Determine the (x, y) coordinate at the center of the cell enclosing the given text.  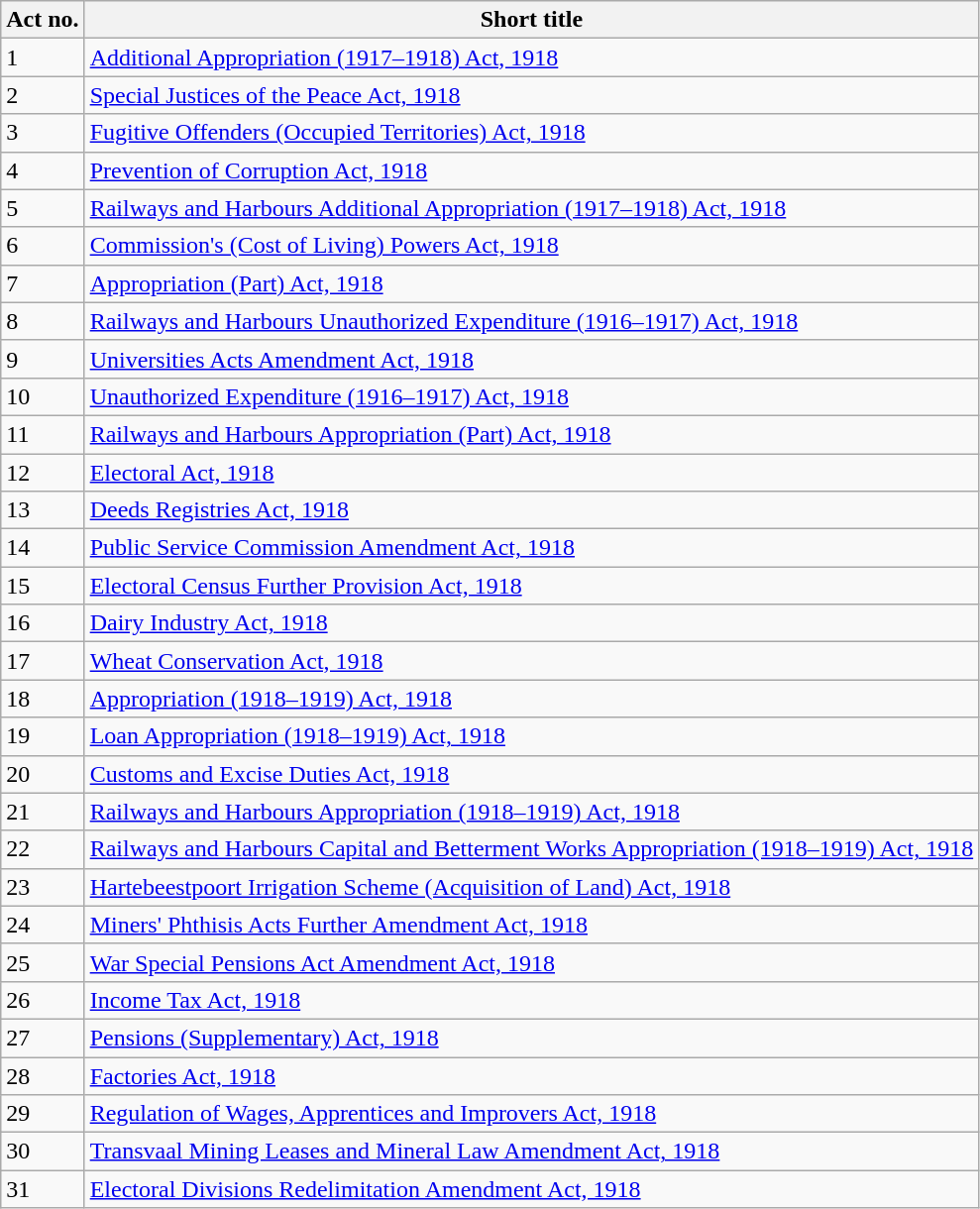
6 (43, 246)
17 (43, 661)
31 (43, 1189)
Electoral Act, 1918 (531, 473)
13 (43, 510)
Appropriation (1918–1919) Act, 1918 (531, 699)
5 (43, 208)
26 (43, 1000)
Railways and Harbours Unauthorized Expenditure (1916–1917) Act, 1918 (531, 321)
Additional Appropriation (1917–1918) Act, 1918 (531, 57)
16 (43, 623)
Regulation of Wages, Apprentices and Improvers Act, 1918 (531, 1114)
Special Justices of the Peace Act, 1918 (531, 95)
19 (43, 736)
Deeds Registries Act, 1918 (531, 510)
Commission's (Cost of Living) Powers Act, 1918 (531, 246)
25 (43, 962)
Prevention of Corruption Act, 1918 (531, 170)
9 (43, 359)
Dairy Industry Act, 1918 (531, 623)
10 (43, 396)
29 (43, 1114)
Appropriation (Part) Act, 1918 (531, 283)
Electoral Census Further Provision Act, 1918 (531, 586)
21 (43, 812)
Miners' Phthisis Acts Further Amendment Act, 1918 (531, 925)
War Special Pensions Act Amendment Act, 1918 (531, 962)
23 (43, 887)
Railways and Harbours Appropriation (Part) Act, 1918 (531, 434)
11 (43, 434)
7 (43, 283)
Railways and Harbours Appropriation (1918–1919) Act, 1918 (531, 812)
Pensions (Supplementary) Act, 1918 (531, 1038)
Fugitive Offenders (Occupied Territories) Act, 1918 (531, 133)
2 (43, 95)
Income Tax Act, 1918 (531, 1000)
3 (43, 133)
8 (43, 321)
14 (43, 548)
20 (43, 774)
Transvaal Mining Leases and Mineral Law Amendment Act, 1918 (531, 1152)
15 (43, 586)
1 (43, 57)
18 (43, 699)
Act no. (43, 20)
Hartebeestpoort Irrigation Scheme (Acquisition of Land) Act, 1918 (531, 887)
4 (43, 170)
22 (43, 849)
Loan Appropriation (1918–1919) Act, 1918 (531, 736)
28 (43, 1075)
Short title (531, 20)
Universities Acts Amendment Act, 1918 (531, 359)
Railways and Harbours Capital and Betterment Works Appropriation (1918–1919) Act, 1918 (531, 849)
Unauthorized Expenditure (1916–1917) Act, 1918 (531, 396)
Factories Act, 1918 (531, 1075)
12 (43, 473)
27 (43, 1038)
Public Service Commission Amendment Act, 1918 (531, 548)
30 (43, 1152)
Railways and Harbours Additional Appropriation (1917–1918) Act, 1918 (531, 208)
24 (43, 925)
Electoral Divisions Redelimitation Amendment Act, 1918 (531, 1189)
Customs and Excise Duties Act, 1918 (531, 774)
Wheat Conservation Act, 1918 (531, 661)
